For the text-containing cell, return its midpoint in [x, y] coordinate format. 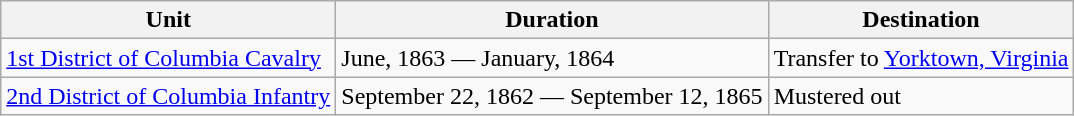
Unit [168, 20]
June, 1863 — January, 1864 [552, 58]
Destination [921, 20]
2nd District of Columbia Infantry [168, 96]
Duration [552, 20]
1st District of Columbia Cavalry [168, 58]
Transfer to Yorktown, Virginia [921, 58]
September 22, 1862 — September 12, 1865 [552, 96]
Mustered out [921, 96]
